Return (x, y) of the center of cell containing provided text 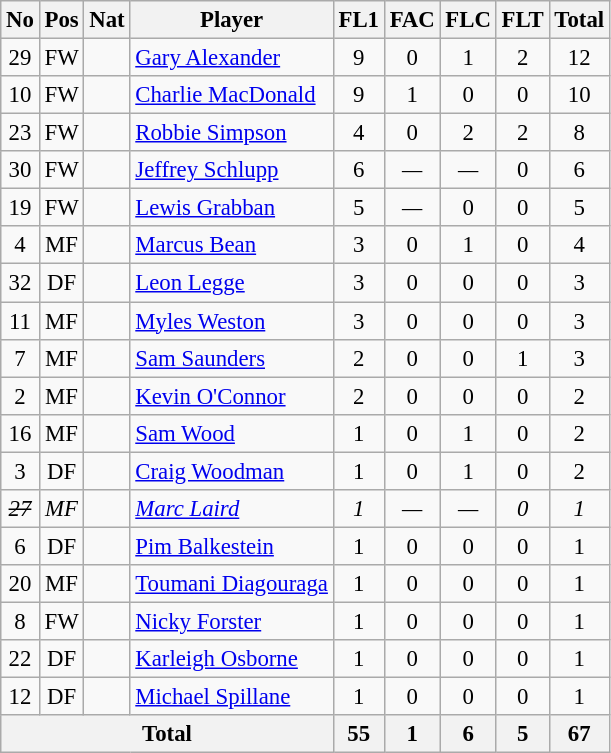
Nat (107, 20)
Jeffrey Schlupp (232, 170)
67 (579, 734)
23 (20, 133)
Sam Wood (232, 433)
Myles Weston (232, 321)
11 (20, 321)
Gary Alexander (232, 58)
Pos (62, 20)
FL1 (358, 20)
Sam Saunders (232, 358)
19 (20, 208)
Craig Woodman (232, 471)
Marc Laird (232, 509)
FAC (412, 20)
Leon Legge (232, 283)
Pim Balkestein (232, 546)
Lewis Grabban (232, 208)
Toumani Diagouraga (232, 584)
FLC (468, 20)
Karleigh Osborne (232, 659)
55 (358, 734)
FLT (522, 20)
27 (20, 509)
Nicky Forster (232, 621)
16 (20, 433)
7 (20, 358)
Robbie Simpson (232, 133)
29 (20, 58)
Charlie MacDonald (232, 95)
30 (20, 170)
Kevin O'Connor (232, 396)
No (20, 20)
Michael Spillane (232, 697)
Player (232, 20)
Marcus Bean (232, 245)
22 (20, 659)
32 (20, 283)
20 (20, 584)
